Scan for the cell matching the given text and deliver its (x, y) coordinate at center. 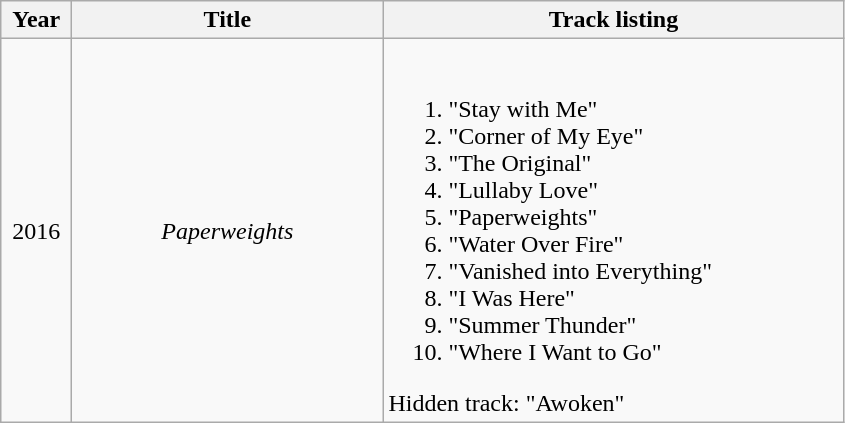
Track listing (614, 20)
Paperweights (228, 230)
Title (228, 20)
2016 (36, 230)
Year (36, 20)
